Output the [x, y] coordinate of the center of the cell containing the given text.  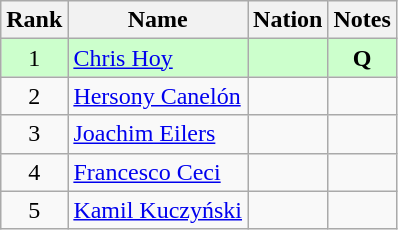
Rank [34, 20]
1 [34, 58]
Nation [288, 20]
Chris Hoy [158, 58]
5 [34, 210]
Joachim Eilers [158, 134]
Q [362, 58]
4 [34, 172]
Notes [362, 20]
Name [158, 20]
Kamil Kuczyński [158, 210]
Hersony Canelón [158, 96]
3 [34, 134]
Francesco Ceci [158, 172]
2 [34, 96]
